Find where the given text appears and provide that cell's center as [x, y] coordinate. 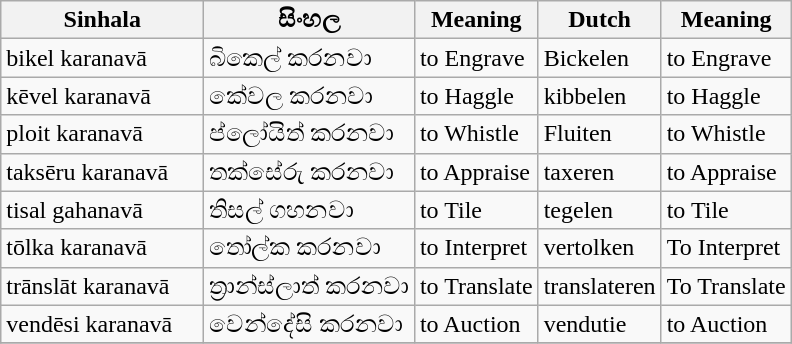
තිසල් ගහනවා [310, 210]
ploit karanavā [102, 134]
වෙන්දේසි කරනවා [310, 324]
tisal gahanavā [102, 210]
To Interpret [726, 248]
තක්සේරු කරනවා [310, 172]
ප්ලෝයිත් කරනවා [310, 134]
Sinhala [102, 20]
taxeren [600, 172]
trānslāt karanavā [102, 286]
Bickelen [600, 58]
Dutch [600, 20]
බිකෙල් කරනවා [310, 58]
tegelen [600, 210]
to Interpret [476, 248]
tōlka karanavā [102, 248]
bikel karanavā [102, 58]
Fluiten [600, 134]
To Translate [726, 286]
සිංහල [310, 20]
vendēsi karanavā [102, 324]
kibbelen [600, 96]
තෝල්ක කරනවා [310, 248]
translateren [600, 286]
taksēru karanavā [102, 172]
ත්‍රාන්ස්ලාත් කරනවා [310, 286]
vendutie [600, 324]
to Translate [476, 286]
kēvel karanavā [102, 96]
කේවල කරනවා [310, 96]
vertolken [600, 248]
